Scan for the cell matching the given text and deliver its [X, Y] coordinate at center. 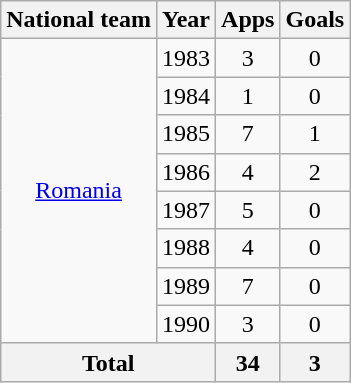
1990 [186, 324]
1985 [186, 134]
Apps [248, 20]
5 [248, 210]
34 [248, 362]
1983 [186, 58]
Goals [315, 20]
Year [186, 20]
Romania [79, 191]
1988 [186, 248]
Total [108, 362]
1984 [186, 96]
1989 [186, 286]
National team [79, 20]
2 [315, 172]
1987 [186, 210]
1986 [186, 172]
